Find where the given text appears and provide that cell's center as (X, Y) coordinate. 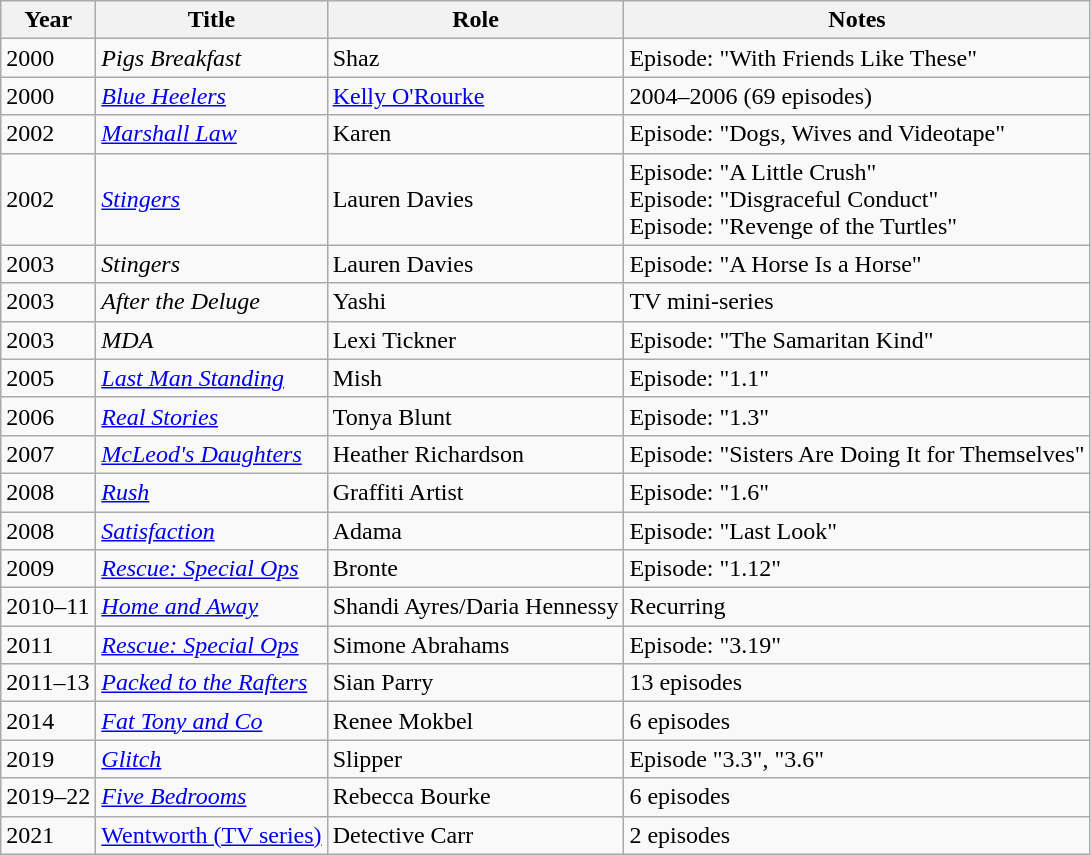
MDA (212, 340)
Last Man Standing (212, 378)
Five Bedrooms (212, 797)
Shaz (476, 58)
Tonya Blunt (476, 416)
Karen (476, 134)
2007 (48, 454)
Packed to the Rafters (212, 683)
Graffiti Artist (476, 492)
Rush (212, 492)
2021 (48, 835)
Adama (476, 531)
Simone Abrahams (476, 645)
Wentworth (TV series) (212, 835)
Glitch (212, 759)
Detective Carr (476, 835)
Rebecca Bourke (476, 797)
2009 (48, 569)
Fat Tony and Co (212, 721)
Pigs Breakfast (212, 58)
Blue Heelers (212, 96)
2019 (48, 759)
Kelly O'Rourke (476, 96)
Episode: "Dogs, Wives and Videotape" (857, 134)
2019–22 (48, 797)
Episode: "1.12" (857, 569)
2010–11 (48, 607)
2011–13 (48, 683)
Renee Mokbel (476, 721)
Episode: "1.6" (857, 492)
Satisfaction (212, 531)
Heather Richardson (476, 454)
Recurring (857, 607)
Year (48, 20)
2014 (48, 721)
After the Deluge (212, 302)
Sian Parry (476, 683)
Episode: "A Horse Is a Horse" (857, 264)
Role (476, 20)
TV mini-series (857, 302)
Lexi Tickner (476, 340)
Episode: "3.19" (857, 645)
Slipper (476, 759)
13 episodes (857, 683)
Episode: "The Samaritan Kind" (857, 340)
2006 (48, 416)
Episode: "Sisters Are Doing It for Themselves" (857, 454)
Episode: "Last Look" (857, 531)
Bronte (476, 569)
Episode: "1.1" (857, 378)
2 episodes (857, 835)
Yashi (476, 302)
2004–2006 (69 episodes) (857, 96)
Episode: "1.3" (857, 416)
Shandi Ayres/Daria Hennessy (476, 607)
Notes (857, 20)
2005 (48, 378)
Episode "3.3", "3.6" (857, 759)
Real Stories (212, 416)
Episode: "With Friends Like These" (857, 58)
Episode: "A Little Crush"Episode: "Disgraceful Conduct"Episode: "Revenge of the Turtles" (857, 199)
McLeod's Daughters (212, 454)
2011 (48, 645)
Home and Away (212, 607)
Mish (476, 378)
Marshall Law (212, 134)
Title (212, 20)
